Extract the (X, Y) coordinate from the center of the cell holding the provided text.  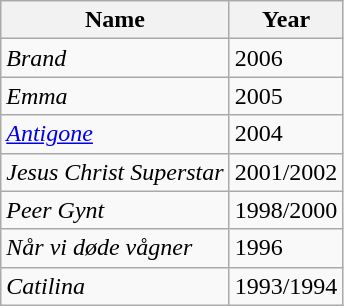
Catilina (115, 286)
2001/2002 (286, 172)
Antigone (115, 134)
2004 (286, 134)
Jesus Christ Superstar (115, 172)
2005 (286, 96)
Peer Gynt (115, 210)
2006 (286, 58)
Brand (115, 58)
1998/2000 (286, 210)
Name (115, 20)
1996 (286, 248)
Year (286, 20)
1993/1994 (286, 286)
Når vi døde vågner (115, 248)
Emma (115, 96)
